From the cell containing the given text, extract its center point as (X, Y) coordinate. 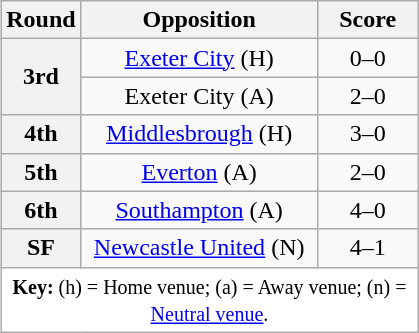
Exeter City (H) (199, 58)
Opposition (199, 20)
Key: (h) = Home venue; (a) = Away venue; (n) = Neutral venue. (210, 300)
0–0 (368, 58)
4th (41, 134)
4–1 (368, 248)
Everton (A) (199, 172)
6th (41, 210)
3–0 (368, 134)
Score (368, 20)
5th (41, 172)
Round (41, 20)
3rd (41, 77)
4–0 (368, 210)
Exeter City (A) (199, 96)
Southampton (A) (199, 210)
SF (41, 248)
Newcastle United (N) (199, 248)
Middlesbrough (H) (199, 134)
